Return [x, y] of the center of cell containing provided text 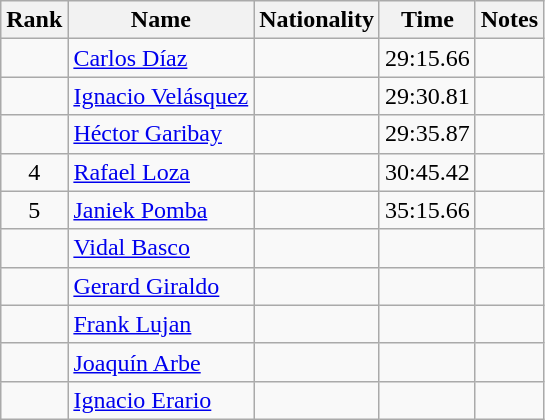
Vidal Basco [161, 248]
Joaquín Arbe [161, 362]
Janiek Pomba [161, 210]
Gerard Giraldo [161, 286]
Rank [34, 20]
4 [34, 172]
35:15.66 [427, 210]
29:35.87 [427, 134]
29:30.81 [427, 96]
30:45.42 [427, 172]
Héctor Garibay [161, 134]
Name [161, 20]
Ignacio Velásquez [161, 96]
Nationality [317, 20]
29:15.66 [427, 58]
Rafael Loza [161, 172]
Frank Lujan [161, 324]
Time [427, 20]
5 [34, 210]
Carlos Díaz [161, 58]
Ignacio Erario [161, 400]
Notes [509, 20]
